Capture the cell that displays the provided text and extract its (x, y) central coordinate. 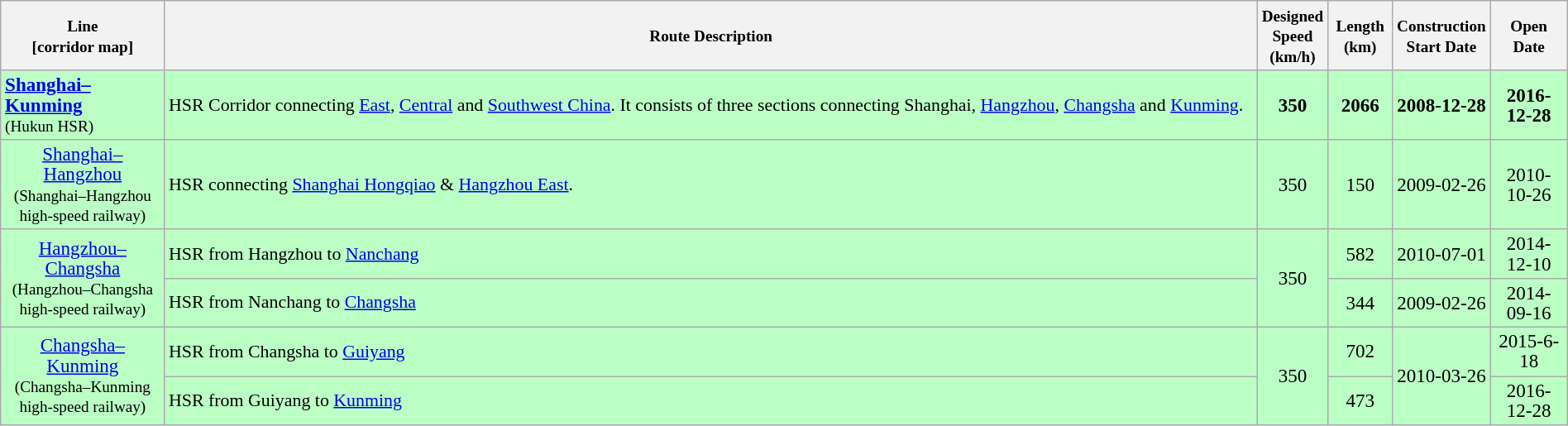
Open Date (1528, 36)
2010-10-26 (1528, 184)
Shanghai–Hangzhou(Shanghai–Hangzhou high-speed railway) (83, 184)
150 (1360, 184)
Hangzhou–Changsha(Hangzhou–Changsha high-speed railway) (83, 279)
ConstructionStart Date (1441, 36)
DesignedSpeed(km/h) (1292, 36)
2066 (1360, 106)
582 (1360, 255)
Line[corridor map] (83, 36)
2010-07-01 (1441, 255)
Changsha–Kunming(Changsha–Kunming high-speed railway) (83, 376)
Shanghai–Kunming(Hukun HSR) (83, 106)
702 (1360, 352)
Length(km) (1360, 36)
HSR from Nanchang to Changsha (711, 303)
Route Description (711, 36)
344 (1360, 303)
HSR from Hangzhou to Nanchang (711, 255)
HSR Corridor connecting East, Central and Southwest China. It consists of three sections connecting Shanghai, Hangzhou, Changsha and Kunming. (711, 106)
2014-12-10 (1528, 255)
HSR from Changsha to Guiyang (711, 352)
2008-12-28 (1441, 106)
HSR connecting Shanghai Hongqiao & Hangzhou East. (711, 184)
HSR from Guiyang to Kunming (711, 400)
2010-03-26 (1441, 376)
2015-6-18 (1528, 352)
2014-09-16 (1528, 303)
473 (1360, 400)
